Identify which cell holds the provided text, then report its (x, y) central coordinate. 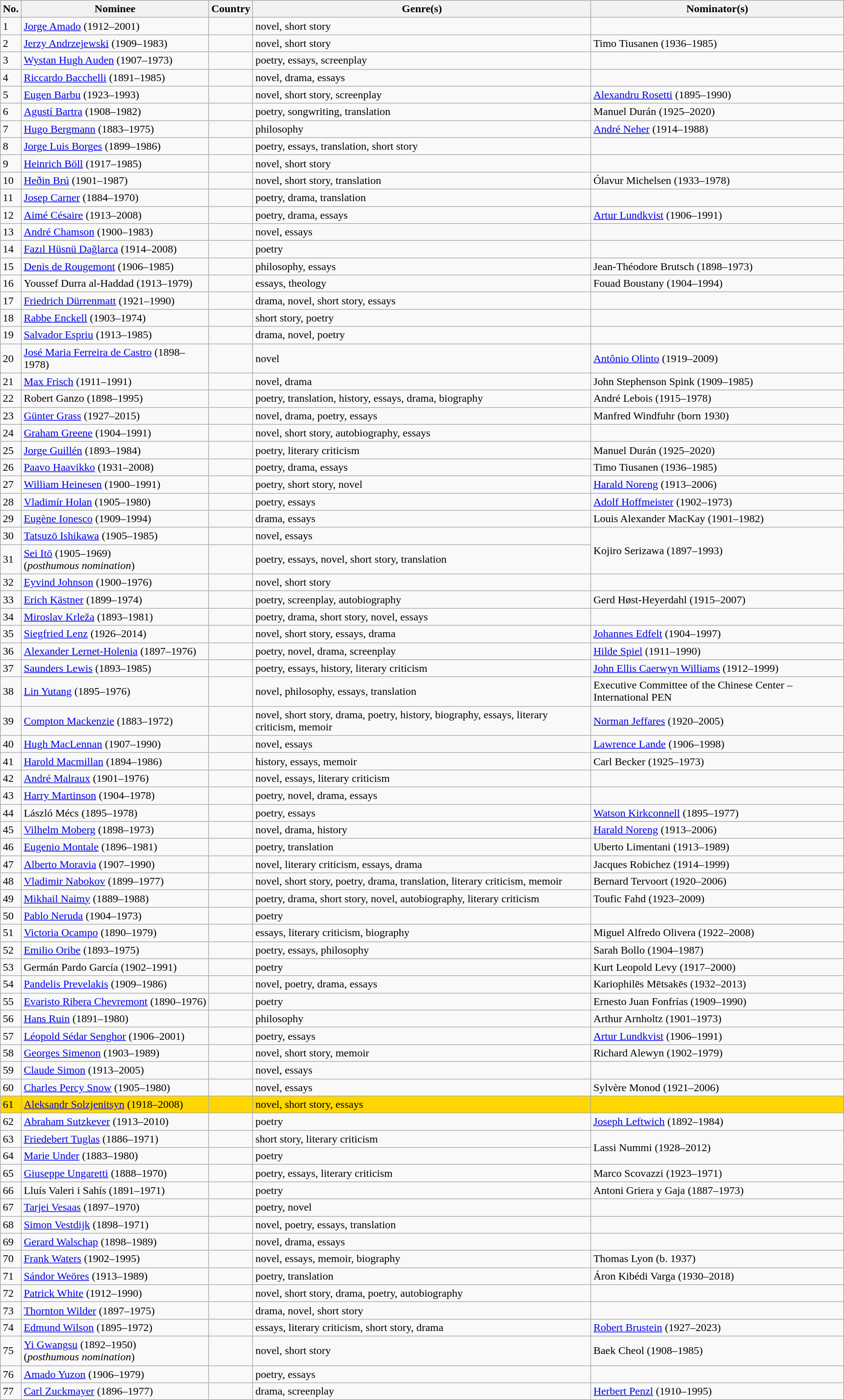
72 (11, 1293)
Heðin Brú (1901–1987) (115, 180)
poetry, novel (422, 1207)
Antônio Olinto (1919–2009) (718, 358)
8 (11, 146)
Jean-Théodore Brutsch (1898–1973) (718, 266)
52 (11, 950)
novel, philosophy, essays, translation (422, 692)
novel, essays, memoir, biography (422, 1259)
Victoria Ocampo (1890–1979) (115, 933)
Charles Percy Snow (1905–1980) (115, 1087)
7 (11, 129)
68 (11, 1225)
Eugenio Montale (1896–1981) (115, 847)
essays, theology (422, 284)
51 (11, 933)
Jacques Robichez (1914–1999) (718, 864)
Lluís Valeri i Sahís (1891–1971) (115, 1190)
Fazıl Hüsnü Dağlarca (1914–2008) (115, 249)
1 (11, 26)
3 (11, 60)
Siegfried Lenz (1926–2014) (115, 634)
No. (11, 9)
Jorge Guillén (1893–1984) (115, 450)
38 (11, 692)
Alberto Moravia (1907–1990) (115, 864)
novel, short story, memoir (422, 1053)
35 (11, 634)
Carl Zuckmayer (1896–1977) (115, 1391)
Claude Simon (1913–2005) (115, 1070)
Kojiro Serizawa (1897–1993) (718, 551)
poetry, short story, novel (422, 484)
29 (11, 519)
Country (231, 9)
47 (11, 864)
Norman Jeffares (1920–2005) (718, 721)
Miguel Alfredo Olivera (1922–2008) (718, 933)
4 (11, 78)
Sei Itō (1905–1969)(posthumous nomination) (115, 559)
Youssef Durra al-Haddad (1913–1979) (115, 284)
Bernard Tervoort (1920–2006) (718, 881)
73 (11, 1310)
poetry, drama, short story, novel, autobiography, literary criticism (422, 899)
Ólavur Michelsen (1933–1978) (718, 180)
Abraham Sutzkever (1913–2010) (115, 1122)
58 (11, 1053)
poetry, essays, philosophy (422, 950)
poetry, essays, screenplay (422, 60)
Jorge Amado (1912–2001) (115, 26)
novel, short story, essays (422, 1105)
Agustí Bartra (1908–1982) (115, 112)
drama, novel, short story (422, 1310)
novel, poetry, essays, translation (422, 1225)
short story, literary criticism (422, 1139)
Graham Greene (1904–1991) (115, 433)
Eyvind Johnson (1900–1976) (115, 583)
philosophy, essays (422, 266)
Nominee (115, 9)
Kurt Leopold Levy (1917–2000) (718, 967)
poetry, songwriting, translation (422, 112)
Frank Waters (1902–1995) (115, 1259)
11 (11, 197)
65 (11, 1173)
Marco Scovazzi (1923–1971) (718, 1173)
Executive Committee of the Chinese Center – International PEN (718, 692)
Harold Macmillan (1894–1986) (115, 761)
Aleksandr Solzjenitsyn (1918–2008) (115, 1105)
62 (11, 1122)
Günter Grass (1927–2015) (115, 416)
40 (11, 744)
70 (11, 1259)
Arthur Arnholtz (1901–1973) (718, 1019)
Erich Kästner (1899–1974) (115, 600)
Lassi Nummi (1928–2012) (718, 1148)
Nominator(s) (718, 9)
9 (11, 163)
Baek Cheol (1908–1985) (718, 1351)
Lawrence Lande (1906–1998) (718, 744)
33 (11, 600)
10 (11, 180)
64 (11, 1156)
25 (11, 450)
Thornton Wilder (1897–1975) (115, 1310)
novel, poetry, drama, essays (422, 984)
Paavo Haavikko (1931–2008) (115, 467)
Aimé Césaire (1913–2008) (115, 215)
Gerd Høst-Heyerdahl (1915–2007) (718, 600)
short story, poetry (422, 318)
Vladimir Nabokov (1899–1977) (115, 881)
André Lebois (1915–1978) (718, 399)
Genre(s) (422, 9)
novel, short story, poetry, drama, translation, literary criticism, memoir (422, 881)
Hugo Bergmann (1883–1975) (115, 129)
poetry, essays, literary criticism (422, 1173)
Friedrich Dürrenmatt (1921–1990) (115, 301)
drama, novel, poetry (422, 335)
Hans Ruin (1891–1980) (115, 1019)
Fouad Boustany (1904–1994) (718, 284)
Eugène Ionesco (1909–1994) (115, 519)
Marie Under (1883–1980) (115, 1156)
42 (11, 778)
Patrick White (1912–1990) (115, 1293)
poetry, essays, history, literary criticism (422, 668)
39 (11, 721)
Simon Vestdijk (1898–1971) (115, 1225)
novel (422, 358)
Riccardo Bacchelli (1891–1985) (115, 78)
Vladimír Holan (1905–1980) (115, 502)
31 (11, 559)
Joseph Leftwich (1892–1984) (718, 1122)
László Mécs (1895–1978) (115, 813)
2 (11, 43)
60 (11, 1087)
17 (11, 301)
18 (11, 318)
74 (11, 1327)
66 (11, 1190)
6 (11, 112)
novel, short story, drama, poetry, history, biography, essays, literary criticism, memoir (422, 721)
André Neher (1914–1988) (718, 129)
essays, literary criticism, biography (422, 933)
36 (11, 651)
57 (11, 1036)
Pandelis Prevelakis (1909–1986) (115, 984)
history, essays, memoir (422, 761)
Josep Carner (1884–1970) (115, 197)
Miroslav Krleža (1893–1981) (115, 617)
Edmund Wilson (1895–1972) (115, 1327)
34 (11, 617)
Lin Yutang (1895–1976) (115, 692)
André Malraux (1901–1976) (115, 778)
21 (11, 381)
Carl Becker (1925–1973) (718, 761)
Georges Simenon (1903–1989) (115, 1053)
48 (11, 881)
44 (11, 813)
75 (11, 1351)
poetry, translation, history, essays, drama, biography (422, 399)
16 (11, 284)
Pablo Neruda (1904–1973) (115, 916)
Adolf Hoffmeister (1902–1973) (718, 502)
drama, screenplay (422, 1391)
Amado Yuzon (1906–1979) (115, 1374)
26 (11, 467)
Tarjei Vesaas (1897–1970) (115, 1207)
José Maria Ferreira de Castro (1898–1978) (115, 358)
poetry, novel, drama, screenplay (422, 651)
67 (11, 1207)
Áron Kibédi Varga (1930–2018) (718, 1276)
Saunders Lewis (1893–1985) (115, 668)
56 (11, 1019)
28 (11, 502)
Robert Ganzo (1898–1995) (115, 399)
Toufic Fahd (1923–2009) (718, 899)
Giuseppe Ungaretti (1888–1970) (115, 1173)
14 (11, 249)
Evaristo Ribera Chevremont (1890–1976) (115, 1001)
essays, literary criticism, short story, drama (422, 1327)
Max Frisch (1911–1991) (115, 381)
Alexandru Rosetti (1895–1990) (718, 95)
novel, short story, screenplay (422, 95)
novel, drama, history (422, 830)
Emilio Oribe (1893–1975) (115, 950)
Hugh MacLennan (1907–1990) (115, 744)
novel, drama, poetry, essays (422, 416)
76 (11, 1374)
61 (11, 1105)
Rabbe Enckell (1903–1974) (115, 318)
55 (11, 1001)
Antoni Griera y Gaja (1887–1973) (718, 1190)
27 (11, 484)
Uberto Limentani (1913–1989) (718, 847)
John Stephenson Spink (1909–1985) (718, 381)
24 (11, 433)
Hilde Spiel (1911–1990) (718, 651)
30 (11, 536)
poetry, screenplay, autobiography (422, 600)
37 (11, 668)
46 (11, 847)
69 (11, 1242)
Manfred Windfuhr (born 1930) (718, 416)
Jerzy Andrzejewski (1909–1983) (115, 43)
Yi Gwangsu (1892–1950)(posthumous nomination) (115, 1351)
20 (11, 358)
poetry, novel, drama, essays (422, 795)
Tatsuzō Ishikawa (1905–1985) (115, 536)
22 (11, 399)
Germán Pardo García (1902–1991) (115, 967)
45 (11, 830)
poetry, essays, translation, short story (422, 146)
novel, short story, essays, drama (422, 634)
13 (11, 232)
Richard Alewyn (1902–1979) (718, 1053)
poetry, drama, translation (422, 197)
Wystan Hugh Auden (1907–1973) (115, 60)
Vilhelm Moberg (1898–1973) (115, 830)
novel, short story, drama, poetry, autobiography (422, 1293)
Herbert Penzl (1910–1995) (718, 1391)
53 (11, 967)
John Ellis Caerwyn Williams (1912–1999) (718, 668)
63 (11, 1139)
André Chamson (1900–1983) (115, 232)
William Heinesen (1900–1991) (115, 484)
Friedebert Tuglas (1886–1971) (115, 1139)
Kariophilēs Mētsakēs (1932–2013) (718, 984)
Sylvère Monod (1921–2006) (718, 1087)
novel, drama (422, 381)
Robert Brustein (1927–2023) (718, 1327)
Watson Kirkconnell (1895–1977) (718, 813)
Sándor Weöres (1913–1989) (115, 1276)
poetry, drama, short story, novel, essays (422, 617)
Ernesto Juan Fonfrías (1909–1990) (718, 1001)
77 (11, 1391)
32 (11, 583)
54 (11, 984)
Louis Alexander MacKay (1901–1982) (718, 519)
Johannes Edfelt (1904–1997) (718, 634)
41 (11, 761)
50 (11, 916)
novel, literary criticism, essays, drama (422, 864)
15 (11, 266)
19 (11, 335)
5 (11, 95)
drama, essays (422, 519)
23 (11, 416)
12 (11, 215)
Eugen Barbu (1923–1993) (115, 95)
Thomas Lyon (b. 1937) (718, 1259)
Mikhail Naimy (1889–1988) (115, 899)
poetry, literary criticism (422, 450)
49 (11, 899)
Salvador Espriu (1913–1985) (115, 335)
novel, short story, autobiography, essays (422, 433)
novel, short story, translation (422, 180)
Léopold Sédar Senghor (1906–2001) (115, 1036)
Gerard Walschap (1898–1989) (115, 1242)
Jorge Luis Borges (1899–1986) (115, 146)
59 (11, 1070)
Denis de Rougemont (1906–1985) (115, 266)
Alexander Lernet-Holenia (1897–1976) (115, 651)
Compton Mackenzie (1883–1972) (115, 721)
71 (11, 1276)
poetry, essays, novel, short story, translation (422, 559)
43 (11, 795)
Heinrich Böll (1917–1985) (115, 163)
Harry Martinson (1904–1978) (115, 795)
Sarah Bollo (1904–1987) (718, 950)
novel, essays, literary criticism (422, 778)
drama, novel, short story, essays (422, 301)
